Find where the given text appears and provide that cell's center as [x, y] coordinate. 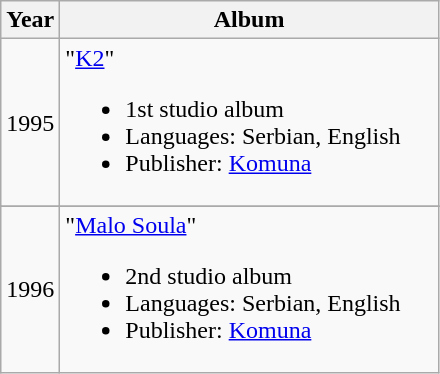
Year [30, 20]
"Malo Soula"2nd studio albumLanguages: Serbian, EnglishPublisher: Komuna [250, 290]
1995 [30, 122]
Album [250, 20]
"K2"1st studio albumLanguages: Serbian, EnglishPublisher: Komuna [250, 122]
1996 [30, 290]
